Locate the cell with the specified text and output its [X, Y] center coordinate. 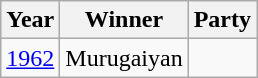
Murugaiyan [124, 58]
Year [30, 20]
Party [222, 20]
Winner [124, 20]
1962 [30, 58]
